Capture the cell that displays the provided text and extract its [X, Y] central coordinate. 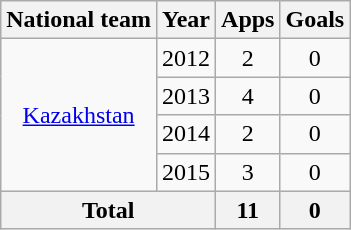
11 [248, 210]
2015 [186, 172]
2014 [186, 134]
National team [79, 20]
3 [248, 172]
Year [186, 20]
Goals [315, 20]
Kazakhstan [79, 115]
2013 [186, 96]
Total [108, 210]
2012 [186, 58]
Apps [248, 20]
4 [248, 96]
